Detect which cell encompasses the target text, then output its (x, y) center coordinate. 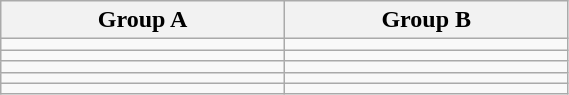
Group B (426, 20)
Group A (143, 20)
